From the cell containing the given text, extract its center point as (X, Y) coordinate. 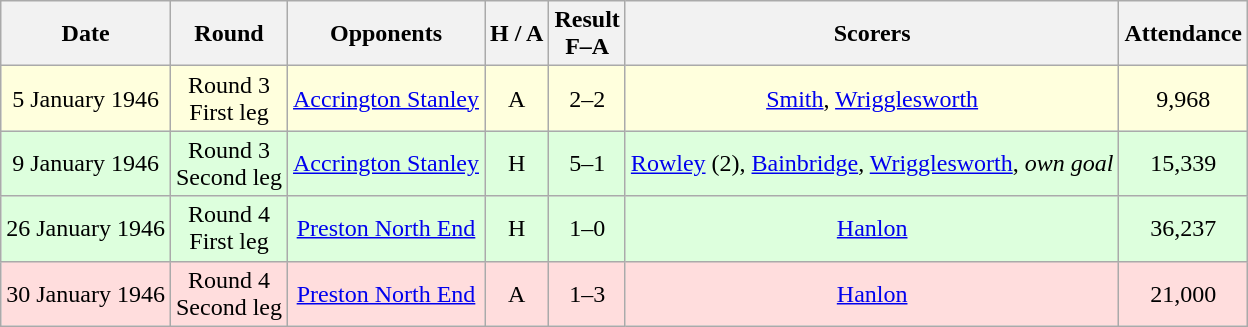
30 January 1946 (86, 294)
5–1 (587, 164)
2–2 (587, 98)
9,968 (1183, 98)
26 January 1946 (86, 228)
Round 4First leg (228, 228)
1–0 (587, 228)
Smith, Wrigglesworth (872, 98)
Round 3First leg (228, 98)
Rowley (2), Bainbridge, Wrigglesworth, own goal (872, 164)
36,237 (1183, 228)
15,339 (1183, 164)
ResultF–A (587, 34)
Round (228, 34)
9 January 1946 (86, 164)
Round 3Second leg (228, 164)
Round 4Second leg (228, 294)
Opponents (386, 34)
H / A (517, 34)
Attendance (1183, 34)
5 January 1946 (86, 98)
Date (86, 34)
21,000 (1183, 294)
Scorers (872, 34)
1–3 (587, 294)
